Scan for the cell matching the given text and deliver its (x, y) coordinate at center. 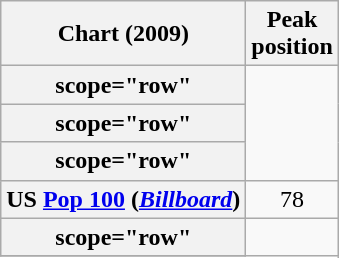
Chart (2009) (124, 34)
78 (292, 199)
Peakposition (292, 34)
US Pop 100 (Billboard) (124, 199)
